Detect which cell encompasses the target text, then output its (X, Y) center coordinate. 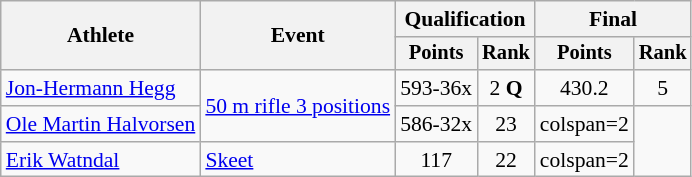
Qualification (465, 19)
5 (663, 88)
586-32x (436, 124)
23 (506, 124)
Ole Martin Halvorsen (101, 124)
593-36x (436, 88)
430.2 (584, 88)
Final (614, 19)
2 Q (506, 88)
colspan=2 (584, 124)
Athlete (101, 36)
50 m rifle 3 positions (298, 106)
Jon-Hermann Hegg (101, 88)
Event (298, 36)
